Find where the given text appears and provide that cell's center as [x, y] coordinate. 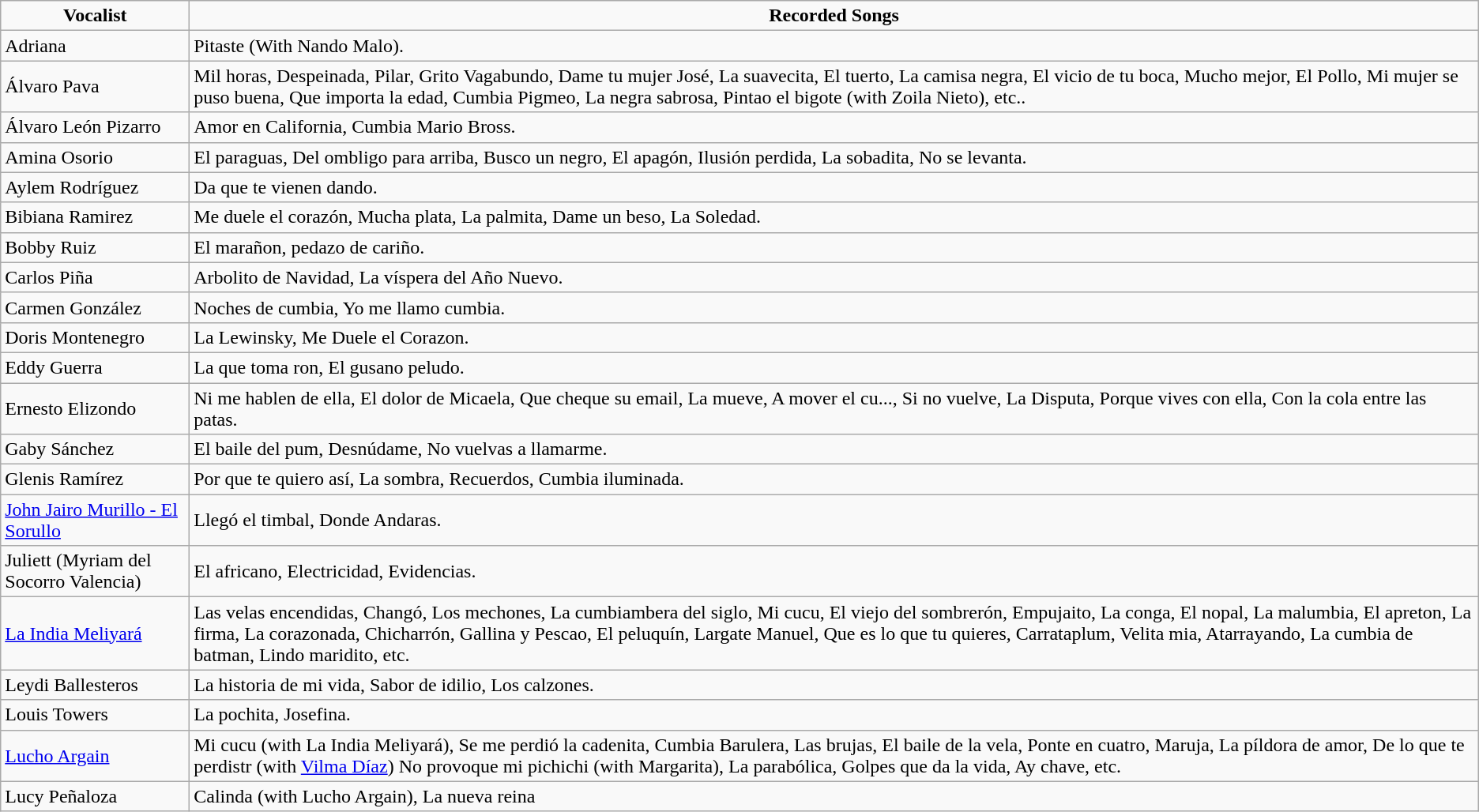
Leydi Ballesteros [95, 685]
La Lewinsky, Me Duele el Corazon. [834, 337]
Carmen González [95, 307]
John Jairo Murillo - El Sorullo [95, 520]
El marañon, pedazo de cariño. [834, 247]
El baile del pum, Desnúdame, No vuelvas a llamarme. [834, 449]
Calinda (with Lucho Argain), La nueva reina [834, 796]
Me duele el corazón, Mucha plata, La palmita, Dame un beso, La Soledad. [834, 217]
Gaby Sánchez [95, 449]
Llegó el timbal, Donde Andaras. [834, 520]
Por que te quiero así, La sombra, Recuerdos, Cumbia iluminada. [834, 479]
Aylem Rodríguez [95, 187]
Amina Osorio [95, 157]
Da que te vienen dando. [834, 187]
Eddy Guerra [95, 367]
La India Meliyará [95, 633]
La que toma ron, El gusano peludo. [834, 367]
Álvaro Pava [95, 87]
El africano, Electricidad, Evidencias. [834, 572]
Juliett (Myriam del Socorro Valencia) [95, 572]
Ernesto Elizondo [95, 408]
Lucho Argain [95, 755]
Glenis Ramírez [95, 479]
Vocalist [95, 16]
Lucy Peñaloza [95, 796]
Carlos Piña [95, 277]
Recorded Songs [834, 16]
El paraguas, Del ombligo para arriba, Busco un negro, El apagón, Ilusión perdida, La sobadita, No se levanta. [834, 157]
Doris Montenegro [95, 337]
La pochita, Josefina. [834, 715]
Noches de cumbia, Yo me llamo cumbia. [834, 307]
Pitaste (With Nando Malo). [834, 46]
Adriana [95, 46]
Louis Towers [95, 715]
Bibiana Ramirez [95, 217]
Arbolito de Navidad, La víspera del Año Nuevo. [834, 277]
Álvaro León Pizarro [95, 127]
Bobby Ruiz [95, 247]
La historia de mi vida, Sabor de idilio, Los calzones. [834, 685]
Amor en California, Cumbia Mario Bross. [834, 127]
